Pinpoint the cell where the given text exists, returning its (x, y) midpoint coordinate. 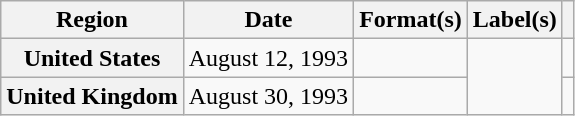
United States (92, 58)
August 30, 1993 (268, 96)
Label(s) (514, 20)
Region (92, 20)
Date (268, 20)
United Kingdom (92, 96)
Format(s) (411, 20)
August 12, 1993 (268, 58)
